Return [X, Y] of the center of cell containing provided text 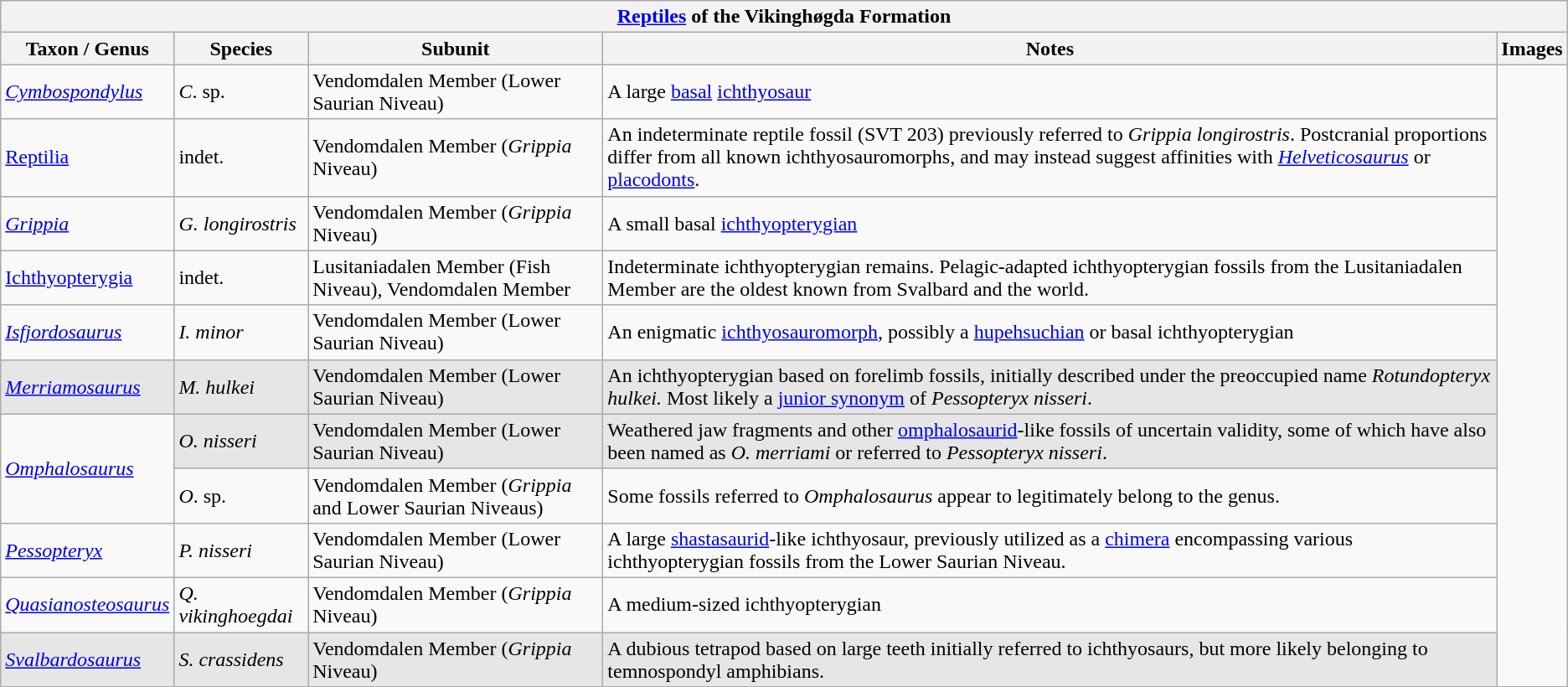
P. nisseri [241, 550]
A medium-sized ichthyopterygian [1050, 605]
Subunit [456, 49]
Notes [1050, 49]
Vendomdalen Member (Grippia and Lower Saurian Niveaus) [456, 496]
Lusitaniadalen Member (Fish Niveau), Vendomdalen Member [456, 278]
A small basal ichthyopterygian [1050, 223]
Species [241, 49]
Grippia [87, 223]
A large basal ichthyosaur [1050, 92]
A large shastasaurid-like ichthyosaur, previously utilized as a chimera encompassing various ichthyopterygian fossils from the Lower Saurian Niveau. [1050, 550]
Omphalosaurus [87, 468]
S. crassidens [241, 659]
Isfjordosaurus [87, 332]
Svalbardosaurus [87, 659]
Reptilia [87, 158]
A dubious tetrapod based on large teeth initially referred to ichthyosaurs, but more likely belonging to temnospondyl amphibians. [1050, 659]
Images [1532, 49]
G. longirostris [241, 223]
O. nisseri [241, 441]
I. minor [241, 332]
Reptiles of the Vikinghøgda Formation [784, 17]
Ichthyopterygia [87, 278]
Cymbospondylus [87, 92]
Quasianosteosaurus [87, 605]
Merriamosaurus [87, 387]
O. sp. [241, 496]
Some fossils referred to Omphalosaurus appear to legitimately belong to the genus. [1050, 496]
M. hulkei [241, 387]
Taxon / Genus [87, 49]
An enigmatic ichthyosauromorph, possibly a hupehsuchian or basal ichthyopterygian [1050, 332]
Pessopteryx [87, 550]
C. sp. [241, 92]
Q. vikinghoegdai [241, 605]
